Scan for the cell matching the given text and deliver its (x, y) coordinate at center. 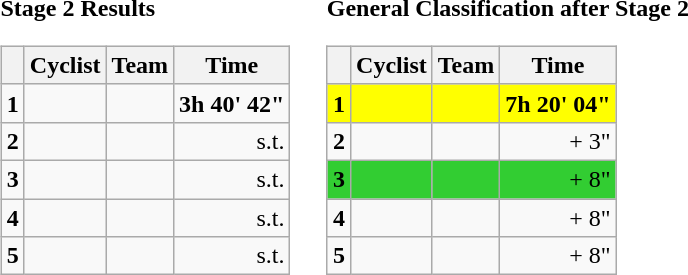
+ 3" (558, 141)
7h 20' 04" (558, 103)
3h 40' 42" (232, 103)
